Search for the cell housing the specified text and yield its (X, Y) center coordinate. 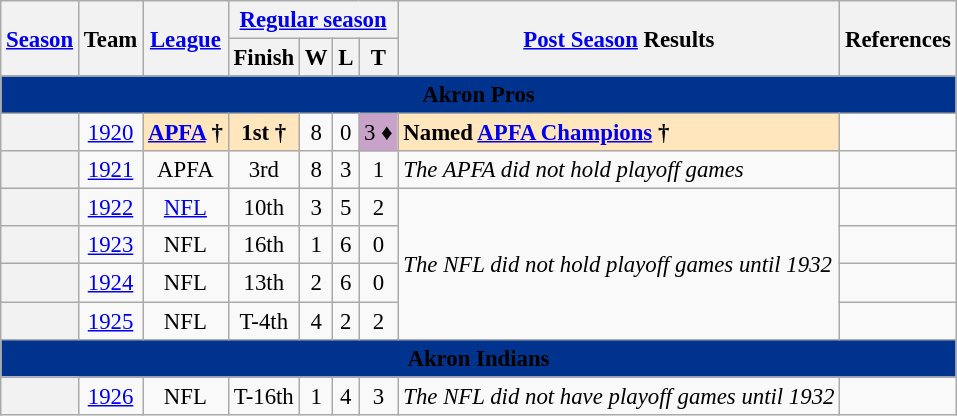
The NFL did not have playoff games until 1932 (619, 396)
Season (40, 38)
1926 (110, 396)
1925 (110, 321)
1st † (264, 133)
13th (264, 283)
League (186, 38)
1921 (110, 170)
3rd (264, 170)
1922 (110, 208)
L (346, 58)
Finish (264, 58)
5 (346, 208)
Post Season Results (619, 38)
T (378, 58)
The NFL did not hold playoff games until 1932 (619, 264)
References (898, 38)
16th (264, 245)
APFA † (186, 133)
1920 (110, 133)
Named APFA Champions † (619, 133)
W (316, 58)
10th (264, 208)
1924 (110, 283)
Akron Indians (478, 358)
3 ♦ (378, 133)
The APFA did not hold playoff games (619, 170)
T-16th (264, 396)
APFA (186, 170)
1923 (110, 245)
Team (110, 38)
Regular season (313, 20)
Akron Pros (478, 95)
T-4th (264, 321)
